Detect which cell encompasses the target text, then output its (x, y) center coordinate. 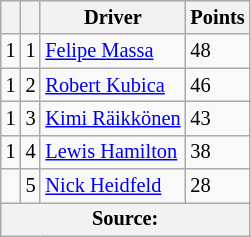
Driver (112, 17)
Robert Kubica (112, 85)
28 (217, 186)
46 (217, 85)
Source: (126, 219)
48 (217, 51)
3 (31, 118)
43 (217, 118)
Nick Heidfeld (112, 186)
Felipe Massa (112, 51)
38 (217, 152)
Points (217, 17)
5 (31, 186)
Lewis Hamilton (112, 152)
2 (31, 85)
4 (31, 152)
Kimi Räikkönen (112, 118)
